Scan for the cell matching the given text and deliver its [x, y] coordinate at center. 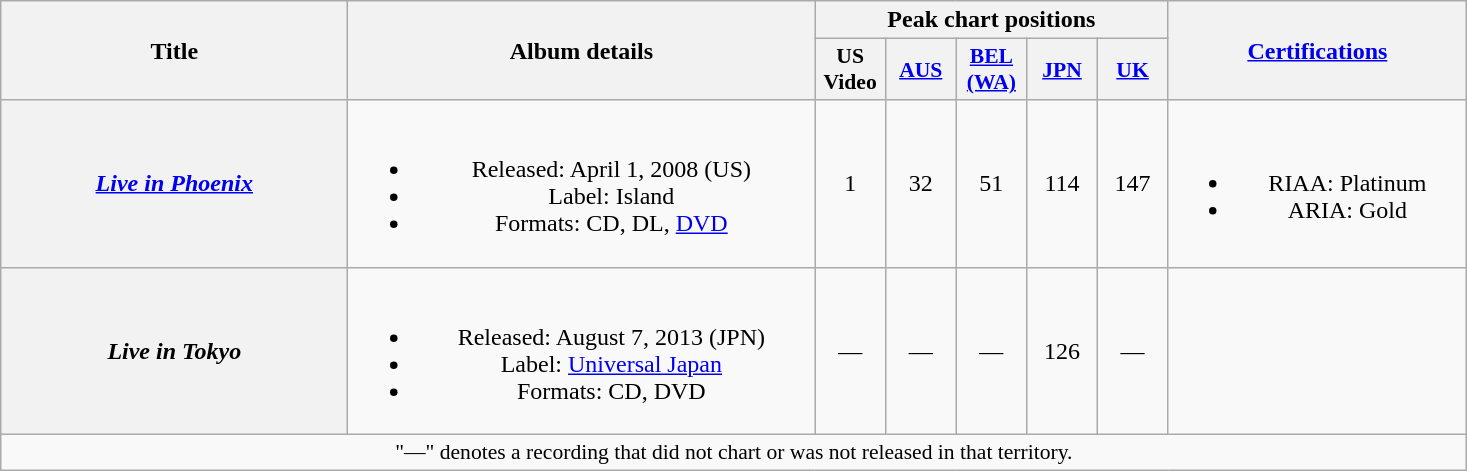
BEL(WA) [992, 70]
114 [1062, 184]
Album details [582, 50]
"—" denotes a recording that did not chart or was not released in that territory. [734, 452]
Title [174, 50]
UK [1132, 70]
51 [992, 184]
AUS [920, 70]
RIAA: PlatinumARIA: Gold [1318, 184]
Live in Phoenix [174, 184]
Released: April 1, 2008 (US)Label: IslandFormats: CD, DL, DVD [582, 184]
Released: August 7, 2013 (JPN)Label: Universal JapanFormats: CD, DVD [582, 350]
126 [1062, 350]
JPN [1062, 70]
147 [1132, 184]
US Video [850, 70]
32 [920, 184]
Certifications [1318, 50]
Peak chart positions [992, 20]
1 [850, 184]
Live in Tokyo [174, 350]
